Detect which cell encompasses the target text, then output its (X, Y) center coordinate. 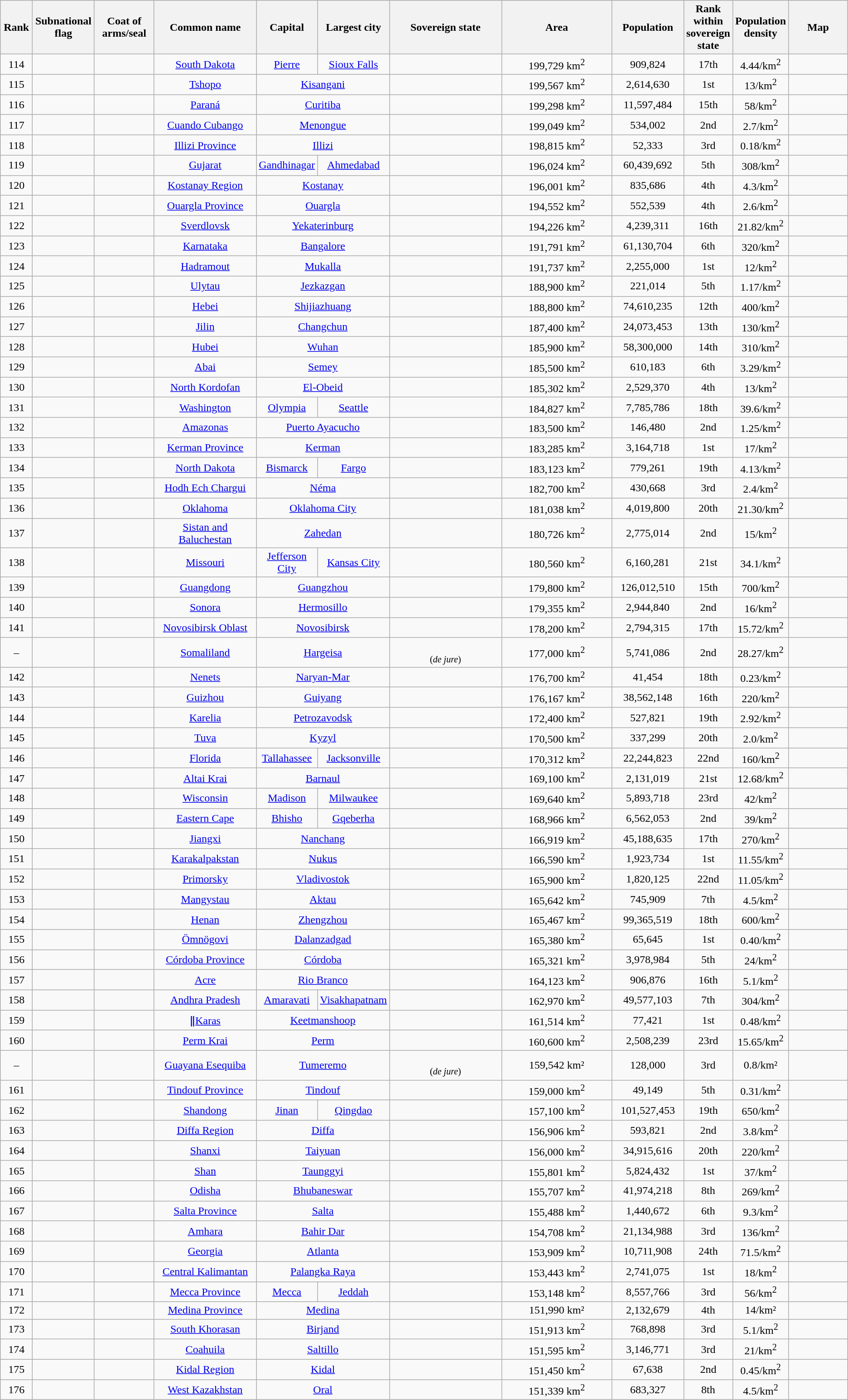
157 (16, 980)
180,560 km2 (556, 562)
18/km2 (760, 1271)
2,131,019 (648, 778)
Kisangani (323, 84)
3,978,984 (648, 960)
Olympia (287, 408)
185,900 km2 (556, 347)
Taiyuan (323, 1151)
164 (16, 1151)
Cuando Cubango (205, 125)
15/km2 (760, 533)
Saltillo (323, 1349)
49,149 (648, 1090)
337,299 (648, 738)
3.8/km2 (760, 1130)
45,188,635 (648, 839)
184,827 km2 (556, 408)
150 (16, 839)
Atlanta (323, 1251)
159 (16, 1021)
Ömnögovi (205, 940)
146,480 (648, 427)
Birjand (323, 1329)
74,610,235 (648, 306)
6,562,053 (648, 819)
156 (16, 960)
Rank within sovereign state (708, 27)
144 (16, 718)
Jeddah (353, 1292)
158 (16, 1000)
136/km2 (760, 1232)
Sioux Falls (353, 64)
167 (16, 1211)
49,577,103 (648, 1000)
Gqeberha (353, 819)
9.3/km2 (760, 1211)
906,876 (648, 980)
133 (16, 447)
Coat of arms/seal (124, 27)
165,380 km2 (556, 940)
182,700 km2 (556, 488)
527,821 (648, 718)
552,539 (648, 206)
170 (16, 1271)
Ouargla Province (205, 206)
11,597,484 (648, 105)
134 (16, 468)
593,821 (648, 1130)
172 (16, 1310)
Semey (323, 367)
198,815 km2 (556, 145)
177,000 km2 (556, 652)
139 (16, 588)
5,893,718 (648, 799)
310/km2 (760, 347)
155,488 km2 (556, 1211)
Eastern Cape (205, 819)
124 (16, 266)
ǁKaras (205, 1021)
162,970 km2 (556, 1000)
154 (16, 919)
199,567 km2 (556, 84)
147 (16, 778)
Bismarck (287, 468)
Wuhan (323, 347)
Tallahassee (287, 758)
130/km2 (760, 327)
191,737 km2 (556, 266)
Zahedan (323, 533)
61,130,704 (648, 246)
169 (16, 1251)
180,726 km2 (556, 533)
58/km2 (760, 105)
170,500 km2 (556, 738)
Map (818, 27)
Georgia (205, 1251)
0.23/km2 (760, 677)
Andhra Pradesh (205, 1000)
116 (16, 105)
Novosibirsk (323, 628)
Taunggyi (323, 1171)
4,019,800 (648, 508)
South Dakota (205, 64)
Coahuila (205, 1349)
159,000 km2 (556, 1090)
Mangystau (205, 899)
Common name (205, 27)
166,919 km2 (556, 839)
165,467 km2 (556, 919)
119 (16, 166)
163 (16, 1130)
6,160,281 (648, 562)
Córdoba Province (205, 960)
21.30/km2 (760, 508)
159,542 km² (556, 1065)
153,443 km2 (556, 1271)
Nenets (205, 677)
160/km2 (760, 758)
Population density (760, 27)
151,339 km2 (556, 1390)
Tshopo (205, 84)
Puerto Ayacucho (323, 427)
15.65/km2 (760, 1040)
170,312 km2 (556, 758)
Somaliland (205, 652)
118 (16, 145)
60,439,692 (648, 166)
122 (16, 225)
129 (16, 367)
114 (16, 64)
120 (16, 186)
0.48/km2 (760, 1021)
Guizhou (205, 697)
157,100 km2 (556, 1110)
Perm Krai (205, 1040)
Illizi Province (205, 145)
14/km² (760, 1310)
North Dakota (205, 468)
Illizi (323, 145)
Dalanzadgad (323, 940)
8,557,766 (648, 1292)
181,038 km2 (556, 508)
Sonora (205, 608)
151,913 km2 (556, 1329)
Menongue (323, 125)
172,400 km2 (556, 718)
3,146,771 (648, 1349)
Fargo (353, 468)
745,909 (648, 899)
135 (16, 488)
2.6/km2 (760, 206)
34,915,616 (648, 1151)
12/km2 (760, 266)
196,001 km2 (556, 186)
194,226 km2 (556, 225)
24th (708, 1251)
165,642 km2 (556, 899)
Rio Branco (323, 980)
191,791 km2 (556, 246)
179,800 km2 (556, 588)
126,012,510 (648, 588)
2.7/km2 (760, 125)
Sverdlovsk (205, 225)
174 (16, 1349)
Area (556, 27)
Medina Province (205, 1310)
151 (16, 858)
Hodh Ech Chargui (205, 488)
34.1/km2 (760, 562)
269/km2 (760, 1191)
Shanxi (205, 1151)
165 (16, 1171)
101,527,453 (648, 1110)
650/km2 (760, 1110)
Oklahoma (205, 508)
Washington (205, 408)
Odisha (205, 1191)
Paraná (205, 105)
909,824 (648, 64)
Missouri (205, 562)
176,167 km2 (556, 697)
Hargeisa (323, 652)
Bhisho (287, 819)
136 (16, 508)
16/km2 (760, 608)
0.31/km2 (760, 1090)
Keetmanshoop (323, 1021)
Amaravati (287, 1000)
123 (16, 246)
161 (16, 1090)
Vladivostok (323, 879)
15.72/km2 (760, 628)
11.55/km2 (760, 858)
52,333 (648, 145)
164,123 km2 (556, 980)
Tindouf (323, 1090)
176,700 km2 (556, 677)
148 (16, 799)
42/km2 (760, 799)
768,898 (648, 1329)
4.44/km2 (760, 64)
161,514 km2 (556, 1021)
179,355 km2 (556, 608)
Palangka Raya (323, 1271)
Kerman Province (205, 447)
183,500 km2 (556, 427)
Largest city (353, 27)
99,365,519 (648, 919)
Hermosillo (323, 608)
Salta Province (205, 1211)
Sovereign state (446, 27)
14th (708, 347)
Gandhinagar (287, 166)
131 (16, 408)
143 (16, 697)
188,800 km2 (556, 306)
128 (16, 347)
Ouargla (323, 206)
Petrozavodsk (323, 718)
17/km2 (760, 447)
Kostanay Region (205, 186)
400/km2 (760, 306)
Shandong (205, 1110)
155,707 km2 (556, 1191)
125 (16, 286)
1.17/km2 (760, 286)
Visakhapatnam (353, 1000)
168 (16, 1232)
138 (16, 562)
12th (708, 306)
Mecca (287, 1292)
Shijiazhuang (323, 306)
Bangalore (323, 246)
430,668 (648, 488)
37/km2 (760, 1171)
199,298 km2 (556, 105)
165,900 km2 (556, 879)
2,775,014 (648, 533)
156,906 km2 (556, 1130)
779,261 (648, 468)
22,244,823 (648, 758)
56/km2 (760, 1292)
67,638 (648, 1369)
4.13/km2 (760, 468)
21/km2 (760, 1349)
199,049 km2 (556, 125)
Jezkazgan (323, 286)
Madison (287, 799)
534,002 (648, 125)
2,944,840 (648, 608)
Kyzyl (323, 738)
2.92/km2 (760, 718)
Capital (287, 27)
141 (16, 628)
1,440,672 (648, 1211)
West Kazakhstan (205, 1390)
146 (16, 758)
Qingdao (353, 1110)
Diffa (323, 1130)
132 (16, 427)
115 (16, 84)
173 (16, 1329)
Jacksonville (353, 758)
Subnational flag (63, 27)
126 (16, 306)
Salta (323, 1211)
28.27/km2 (760, 652)
835,686 (648, 186)
Guayana Esequiba (205, 1065)
185,302 km2 (556, 388)
12.68/km2 (760, 778)
24,073,453 (648, 327)
El-Obeid (323, 388)
610,183 (648, 367)
2,255,000 (648, 266)
151,450 km2 (556, 1369)
Ulytau (205, 286)
Primorsky (205, 879)
153,148 km2 (556, 1292)
128,000 (648, 1065)
0.8/km² (760, 1065)
Amazonas (205, 427)
137 (16, 533)
188,900 km2 (556, 286)
77,421 (648, 1021)
10,711,908 (648, 1251)
Kansas City (353, 562)
153,909 km2 (556, 1251)
Hadramout (205, 266)
171 (16, 1292)
Tindouf Province (205, 1090)
1,923,734 (648, 858)
2,794,315 (648, 628)
196,024 km2 (556, 166)
117 (16, 125)
Mukalla (323, 266)
Bhubaneswar (323, 1191)
38,562,148 (648, 697)
0.45/km2 (760, 1369)
Amhara (205, 1232)
Nukus (323, 858)
Gujarat (205, 166)
162 (16, 1110)
Pierre (287, 64)
142 (16, 677)
5,741,086 (648, 652)
65,645 (648, 940)
194,552 km2 (556, 206)
Jinan (287, 1110)
169,100 km2 (556, 778)
140 (16, 608)
160 (16, 1040)
320/km2 (760, 246)
Yekaterinburg (323, 225)
199,729 km2 (556, 64)
270/km2 (760, 839)
North Kordofan (205, 388)
221,014 (648, 286)
Karnataka (205, 246)
13th (708, 327)
Seattle (353, 408)
Medina (323, 1310)
683,327 (648, 1390)
Altai Krai (205, 778)
2,508,239 (648, 1040)
Kidal (323, 1369)
169,640 km2 (556, 799)
1.25/km2 (760, 427)
Ahmedabad (353, 166)
Karelia (205, 718)
185,500 km2 (556, 367)
304/km2 (760, 1000)
2,741,075 (648, 1271)
Kidal Region (205, 1369)
Barnaul (323, 778)
21.82/km2 (760, 225)
Jefferson City (287, 562)
71.5/km2 (760, 1251)
2,614,630 (648, 84)
130 (16, 388)
700/km2 (760, 588)
24/km2 (760, 960)
152 (16, 879)
Acre (205, 980)
Rank (16, 27)
0.18/km2 (760, 145)
Abai (205, 367)
41,974,218 (648, 1191)
178,200 km2 (556, 628)
Karakalpakstan (205, 858)
Henan (205, 919)
Guangzhou (323, 588)
39/km2 (760, 819)
166,590 km2 (556, 858)
21,134,988 (648, 1232)
153 (16, 899)
308/km2 (760, 166)
Kostanay (323, 186)
41,454 (648, 677)
176 (16, 1390)
Bahir Dar (323, 1232)
Nanchang (323, 839)
2,132,679 (648, 1310)
168,966 km2 (556, 819)
Tuva (205, 738)
Jiangxi (205, 839)
Jilin (205, 327)
2,529,370 (648, 388)
183,285 km2 (556, 447)
Milwaukee (353, 799)
2.4/km2 (760, 488)
165,321 km2 (556, 960)
175 (16, 1369)
1,820,125 (648, 879)
151,990 km² (556, 1310)
Córdoba (323, 960)
South Khorasan (205, 1329)
166 (16, 1191)
187,400 km2 (556, 327)
Population (648, 27)
Oral (323, 1390)
5,824,432 (648, 1171)
Mecca Province (205, 1292)
Hubei (205, 347)
Central Kalimantan (205, 1271)
3.29/km2 (760, 367)
127 (16, 327)
151,595 km2 (556, 1349)
39.6/km2 (760, 408)
Wisconsin (205, 799)
Néma (323, 488)
160,600 km2 (556, 1040)
121 (16, 206)
0.40/km2 (760, 940)
Diffa Region (205, 1130)
Sistan and Baluchestan (205, 533)
3,164,718 (648, 447)
58,300,000 (648, 347)
600/km2 (760, 919)
156,000 km2 (556, 1151)
155,801 km2 (556, 1171)
2.0/km2 (760, 738)
155 (16, 940)
Tumeremo (323, 1065)
Aktau (323, 899)
149 (16, 819)
Novosibirsk Oblast (205, 628)
Shan (205, 1171)
7,785,786 (648, 408)
11.05/km2 (760, 879)
154,708 km2 (556, 1232)
Naryan-Mar (323, 677)
Guiyang (323, 697)
Curitiba (323, 105)
Guangdong (205, 588)
Perm (323, 1040)
183,123 km2 (556, 468)
Zhengzhou (323, 919)
4.3/km2 (760, 186)
Florida (205, 758)
145 (16, 738)
Hebei (205, 306)
Changchun (323, 327)
Oklahoma City (323, 508)
Kerman (323, 447)
4,239,311 (648, 225)
